Find where the given text appears and provide that cell's center as (X, Y) coordinate. 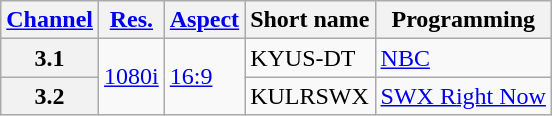
Res. (132, 20)
3.1 (50, 58)
Aspect (204, 20)
16:9 (204, 77)
SWX Right Now (463, 96)
NBC (463, 58)
Programming (463, 20)
1080i (132, 77)
Short name (310, 20)
Channel (50, 20)
KYUS-DT (310, 58)
3.2 (50, 96)
KULRSWX (310, 96)
